Extract the [x, y] coordinate from the center of the cell holding the provided text.  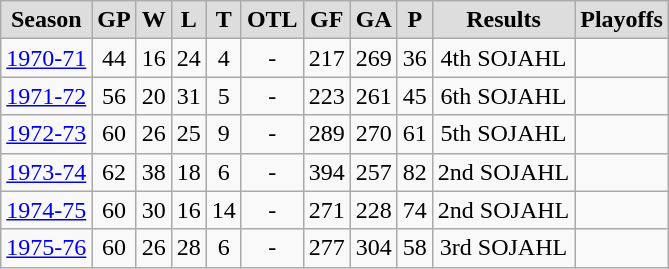
223 [326, 96]
38 [154, 172]
L [188, 20]
GA [374, 20]
1975-76 [46, 248]
74 [414, 210]
P [414, 20]
82 [414, 172]
62 [114, 172]
Season [46, 20]
45 [414, 96]
289 [326, 134]
270 [374, 134]
277 [326, 248]
4th SOJAHL [503, 58]
1971-72 [46, 96]
257 [374, 172]
61 [414, 134]
6th SOJAHL [503, 96]
24 [188, 58]
261 [374, 96]
228 [374, 210]
1970-71 [46, 58]
4 [224, 58]
5 [224, 96]
14 [224, 210]
T [224, 20]
18 [188, 172]
25 [188, 134]
58 [414, 248]
GP [114, 20]
44 [114, 58]
9 [224, 134]
W [154, 20]
28 [188, 248]
31 [188, 96]
20 [154, 96]
217 [326, 58]
271 [326, 210]
Playoffs [622, 20]
1974-75 [46, 210]
3rd SOJAHL [503, 248]
30 [154, 210]
269 [374, 58]
GF [326, 20]
1973-74 [46, 172]
Results [503, 20]
394 [326, 172]
304 [374, 248]
OTL [272, 20]
56 [114, 96]
1972-73 [46, 134]
36 [414, 58]
5th SOJAHL [503, 134]
